Search for the cell housing the specified text and yield its [x, y] center coordinate. 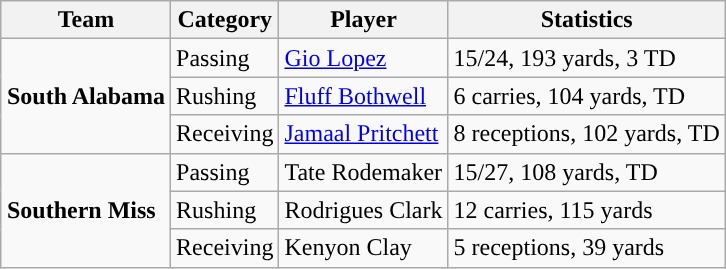
Player [364, 20]
Jamaal Pritchett [364, 134]
Category [225, 20]
Southern Miss [86, 210]
Rodrigues Clark [364, 210]
Statistics [586, 20]
8 receptions, 102 yards, TD [586, 134]
15/24, 193 yards, 3 TD [586, 58]
Team [86, 20]
Fluff Bothwell [364, 96]
12 carries, 115 yards [586, 210]
5 receptions, 39 yards [586, 248]
6 carries, 104 yards, TD [586, 96]
15/27, 108 yards, TD [586, 172]
Tate Rodemaker [364, 172]
Gio Lopez [364, 58]
Kenyon Clay [364, 248]
South Alabama [86, 96]
